Output the [X, Y] coordinate of the center of the cell containing the given text.  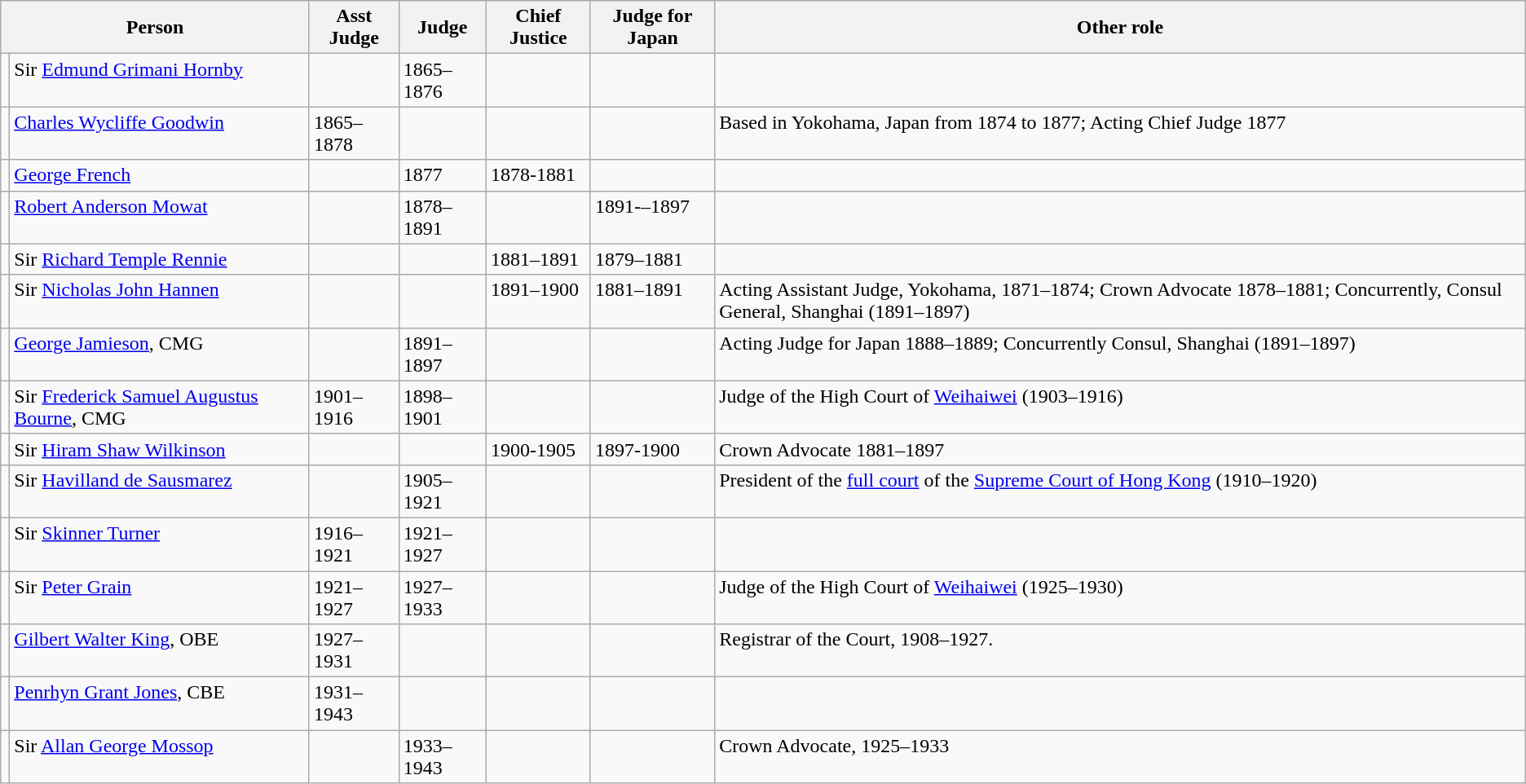
1878-1881 [538, 175]
Sir Frederick Samuel Augustus Bourne, CMG [160, 407]
Sir Edmund Grimani Hornby [160, 80]
Sir Allan George Mossop [160, 756]
Based in Yokohama, Japan from 1874 to 1877; Acting Chief Judge 1877 [1120, 134]
Other role [1120, 28]
Judge for Japan [652, 28]
President of the full court of the Supreme Court of Hong Kong (1910–1920) [1120, 491]
1891–1897 [442, 354]
1916–1921 [354, 544]
1933–1943 [442, 756]
Judge [442, 28]
Robert Anderson Mowat [160, 217]
1905–1921 [442, 491]
Sir Skinner Turner [160, 544]
1878–1891 [442, 217]
Sir Havilland de Sausmarez [160, 491]
1927–1931 [354, 650]
Judge of the High Court of Weihaiwei (1925–1930) [1120, 597]
1900-1905 [538, 449]
Registrar of the Court, 1908–1927. [1120, 650]
Penrhyn Grant Jones, CBE [160, 704]
1901–1916 [354, 407]
Sir Richard Temple Rennie [160, 259]
1927–1933 [442, 597]
Sir Hiram Shaw Wilkinson [160, 449]
Sir Peter Grain [160, 597]
Acting Assistant Judge, Yokohama, 1871–1874; Crown Advocate 1878–1881; Concurrently, Consul General, Shanghai (1891–1897) [1120, 302]
Gilbert Walter King, OBE [160, 650]
Judge of the High Court of Weihaiwei (1903–1916) [1120, 407]
Sir Nicholas John Hannen [160, 302]
George French [160, 175]
1891–1900 [538, 302]
Chief Justice [538, 28]
Crown Advocate 1881–1897 [1120, 449]
1898–1901 [442, 407]
1865–1878 [354, 134]
George Jamieson, CMG [160, 354]
Charles Wycliffe Goodwin [160, 134]
1865–1876 [442, 80]
1877 [442, 175]
Asst Judge [354, 28]
Acting Judge for Japan 1888–1889; Concurrently Consul, Shanghai (1891–1897) [1120, 354]
Person [155, 28]
Crown Advocate, 1925–1933 [1120, 756]
1891-–1897 [652, 217]
1931–1943 [354, 704]
1897-1900 [652, 449]
1879–1881 [652, 259]
